Pinpoint the cell where the given text exists, returning its [x, y] midpoint coordinate. 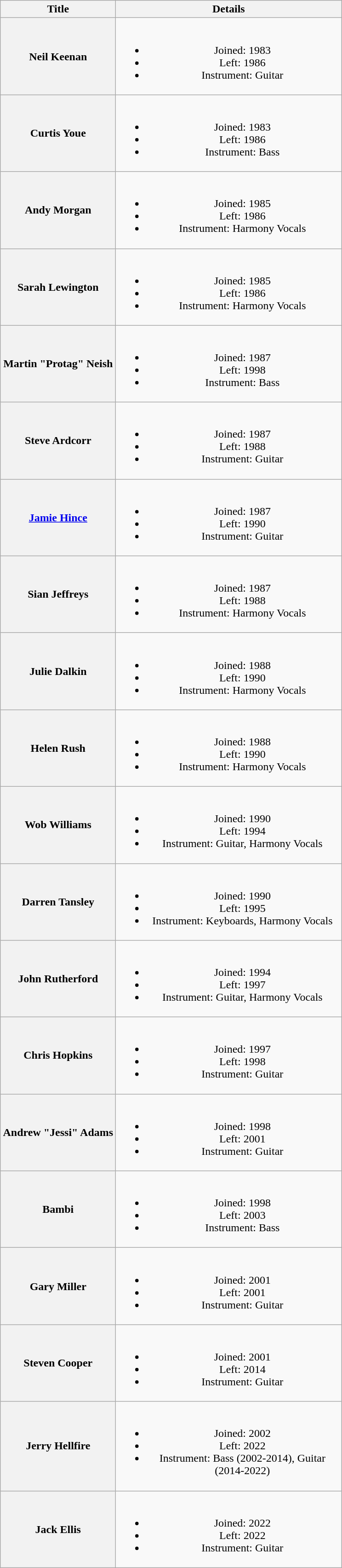
Chris Hopkins [58, 1055]
Joined: 1990Left: 1994Instrument: Guitar, Harmony Vocals [229, 824]
Gary Miller [58, 1286]
Title [58, 9]
Andy Morgan [58, 210]
Joined: 1987Left: 1990Instrument: Guitar [229, 517]
Joined: 1987Left: 1998Instrument: Bass [229, 363]
John Rutherford [58, 979]
Bambi [58, 1209]
Joined: 1998Left: 2001Instrument: Guitar [229, 1133]
Joined: 1994Left: 1997Instrument: Guitar, Harmony Vocals [229, 979]
Joined: 2001Left: 2014Instrument: Guitar [229, 1363]
Joined: 1987Left: 1988Instrument: Harmony Vocals [229, 594]
Joined: 2001Left: 2001Instrument: Guitar [229, 1286]
Sian Jeffreys [58, 594]
Helen Rush [58, 748]
Wob Williams [58, 824]
Joined: 2022Left: 2022Instrument: Guitar [229, 1529]
Joined: 1990Left: 1995Instrument: Keyboards, Harmony Vocals [229, 902]
Joined: 2002Left: 2022Instrument: Bass (2002-2014), Guitar (2014-2022) [229, 1446]
Andrew "Jessi" Adams [58, 1133]
Martin "Protag" Neish [58, 363]
Darren Tansley [58, 902]
Joined: 1983Left: 1986Instrument: Guitar [229, 56]
Jerry Hellfire [58, 1446]
Joined: 1998Left: 2003Instrument: Bass [229, 1209]
Sarah Lewington [58, 287]
Joined: 1983Left: 1986Instrument: Bass [229, 133]
Neil Keenan [58, 56]
Julie Dalkin [58, 671]
Joined: 1987Left: 1988Instrument: Guitar [229, 441]
Details [229, 9]
Joined: 1997Left: 1998Instrument: Guitar [229, 1055]
Jack Ellis [58, 1529]
Steven Cooper [58, 1363]
Steve Ardcorr [58, 441]
Curtis Youe [58, 133]
Jamie Hince [58, 517]
